Identify which cell holds the provided text, then report its (x, y) central coordinate. 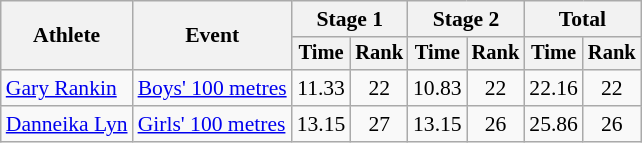
Total (582, 19)
Stage 2 (466, 19)
22.16 (554, 88)
27 (379, 124)
Stage 1 (350, 19)
Event (212, 36)
Gary Rankin (67, 88)
11.33 (322, 88)
Danneika Lyn (67, 124)
25.86 (554, 124)
10.83 (438, 88)
Girls' 100 metres (212, 124)
Boys' 100 metres (212, 88)
Athlete (67, 36)
